Return (X, Y) of the center of cell containing provided text 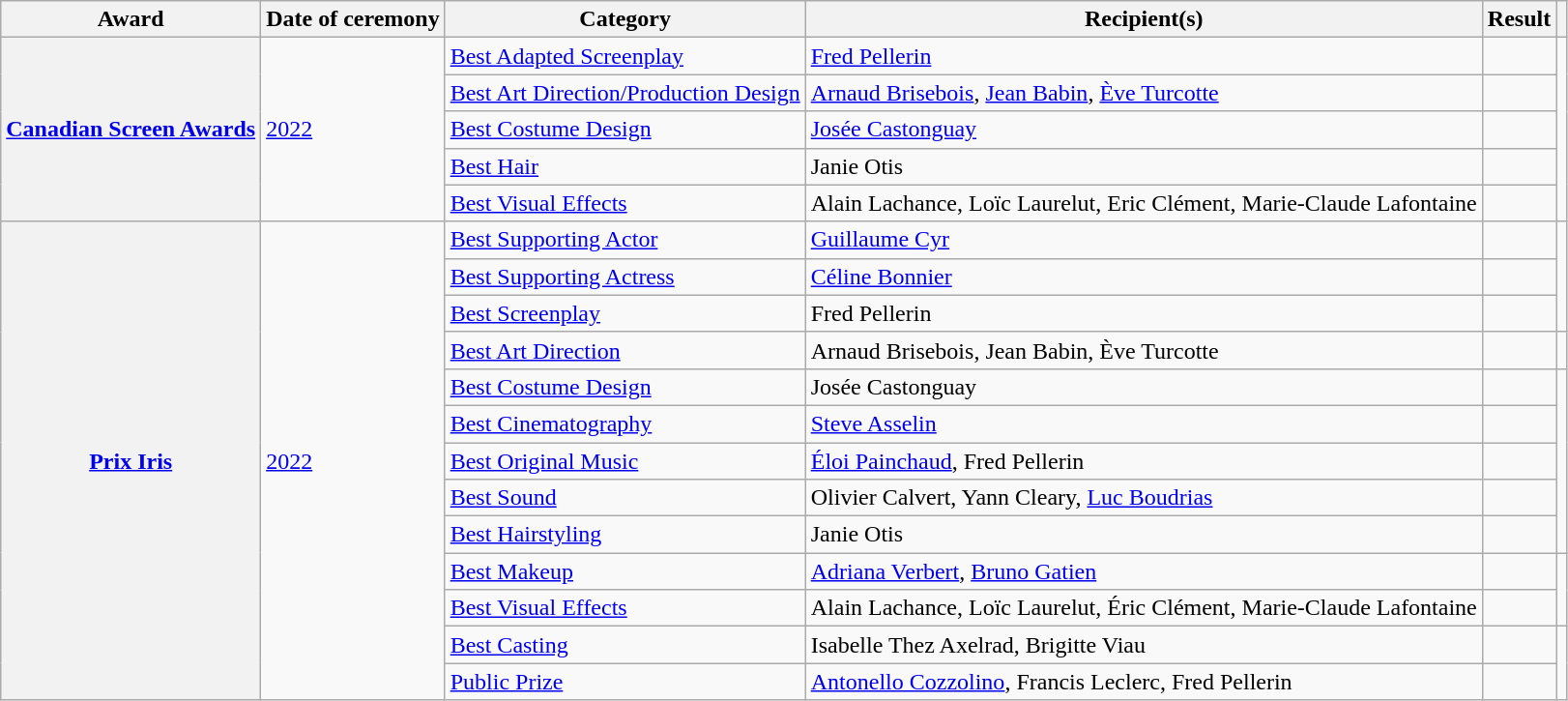
Éloi Painchaud, Fred Pellerin (1144, 461)
Best Adapted Screenplay (624, 56)
Best Sound (624, 498)
Best Supporting Actress (624, 277)
Best Screenplay (624, 313)
Date of ceremony (354, 19)
Best Makeup (624, 571)
Céline Bonnier (1144, 277)
Best Cinematography (624, 424)
Public Prize (624, 682)
Antonello Cozzolino, Francis Leclerc, Fred Pellerin (1144, 682)
Best Art Direction (624, 350)
Guillaume Cyr (1144, 240)
Best Art Direction/Production Design (624, 93)
Steve Asselin (1144, 424)
Alain Lachance, Loïc Laurelut, Éric Clément, Marie-Claude Lafontaine (1144, 608)
Best Supporting Actor (624, 240)
Result (1519, 19)
Best Casting (624, 645)
Adriana Verbert, Bruno Gatien (1144, 571)
Best Original Music (624, 461)
Prix Iris (131, 460)
Isabelle Thez Axelrad, Brigitte Viau (1144, 645)
Recipient(s) (1144, 19)
Best Hair (624, 166)
Olivier Calvert, Yann Cleary, Luc Boudrias (1144, 498)
Canadian Screen Awards (131, 130)
Category (624, 19)
Best Hairstyling (624, 535)
Alain Lachance, Loïc Laurelut, Eric Clément, Marie-Claude Lafontaine (1144, 203)
Award (131, 19)
